Find where the given text appears and provide that cell's center as (X, Y) coordinate. 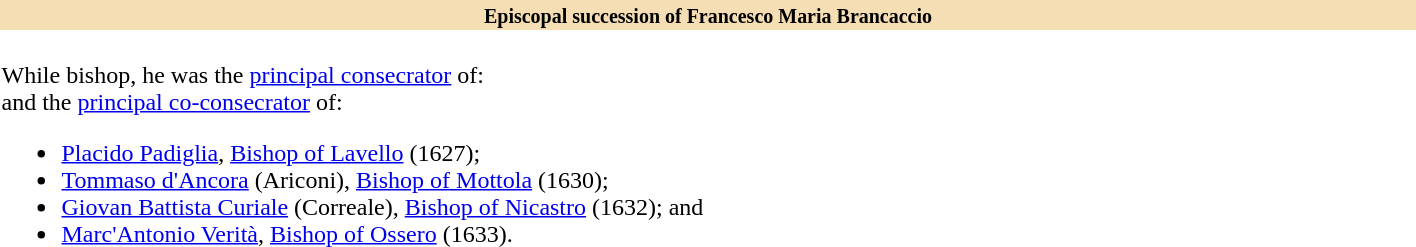
Episcopal succession of Francesco Maria Brancaccio (708, 15)
